Extract the (X, Y) coordinate from the center of the cell holding the provided text.  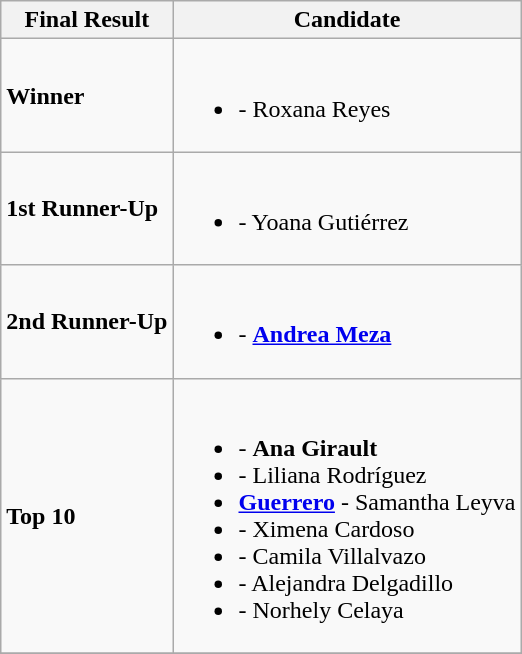
- Andrea Meza (347, 322)
Final Result (87, 20)
2nd Runner-Up (87, 322)
Top 10 (87, 516)
- Roxana Reyes (347, 96)
Winner (87, 96)
1st Runner-Up (87, 208)
Candidate (347, 20)
- Ana Girault - Liliana Rodríguez Guerrero - Samantha Leyva - Ximena Cardoso - Camila Villalvazo - Alejandra Delgadillo - Norhely Celaya (347, 516)
- Yoana Gutiérrez (347, 208)
